Determine the [X, Y] coordinate at the center of the cell enclosing the given text.  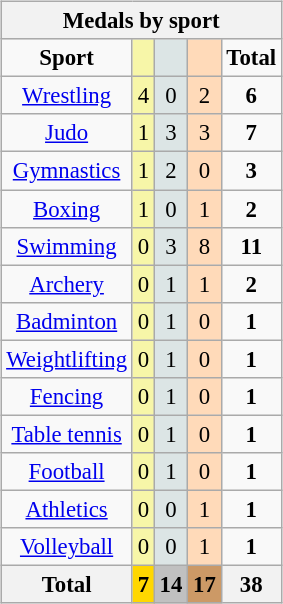
Sport [67, 58]
4 [143, 96]
14 [170, 584]
Football [67, 472]
38 [251, 584]
8 [204, 246]
17 [204, 584]
Gymnastics [67, 171]
Medals by sport [142, 21]
Swimming [67, 246]
Athletics [67, 509]
Fencing [67, 396]
Badminton [67, 321]
Boxing [67, 209]
Weightlifting [67, 359]
Archery [67, 284]
6 [251, 96]
Judo [67, 133]
11 [251, 246]
Table tennis [67, 434]
Volleyball [67, 547]
Wrestling [67, 96]
